Capture the cell that displays the provided text and extract its (X, Y) central coordinate. 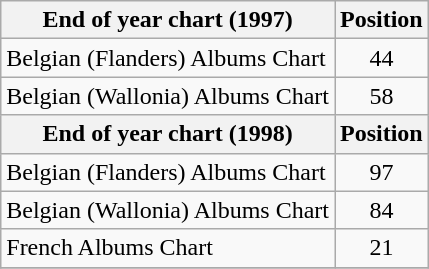
21 (381, 248)
French Albums Chart (168, 248)
84 (381, 210)
End of year chart (1997) (168, 20)
97 (381, 172)
58 (381, 96)
End of year chart (1998) (168, 134)
44 (381, 58)
